Locate the cell with the specified text and output its (X, Y) center coordinate. 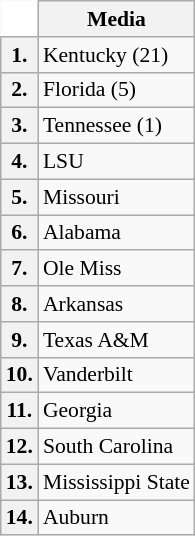
8. (20, 304)
1. (20, 55)
Arkansas (116, 304)
7. (20, 269)
Kentucky (21) (116, 55)
5. (20, 197)
2. (20, 90)
10. (20, 375)
Ole Miss (116, 269)
Alabama (116, 233)
South Carolina (116, 447)
Texas A&M (116, 340)
14. (20, 518)
13. (20, 482)
11. (20, 411)
6. (20, 233)
Auburn (116, 518)
12. (20, 447)
4. (20, 162)
Missouri (116, 197)
Vanderbilt (116, 375)
3. (20, 126)
Media (116, 19)
Tennessee (1) (116, 126)
LSU (116, 162)
Florida (5) (116, 90)
Georgia (116, 411)
Mississippi State (116, 482)
9. (20, 340)
